Output the (x, y) coordinate of the center of the cell containing the given text.  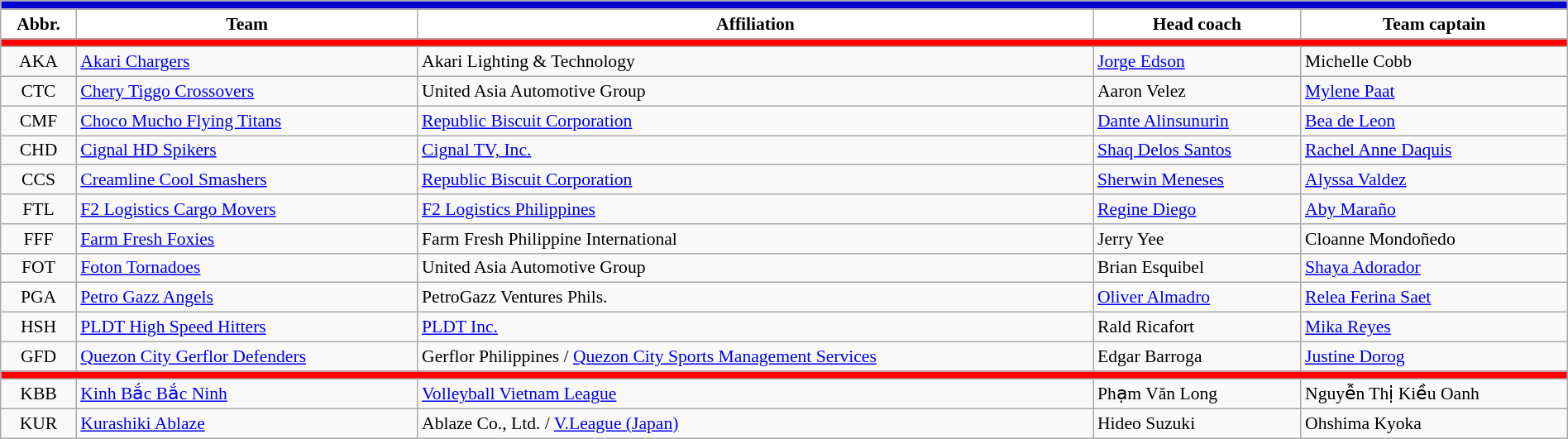
Aby Maraño (1434, 209)
Phạm Văn Long (1198, 394)
Alyssa Valdez (1434, 180)
F2 Logistics Cargo Movers (246, 209)
CTC (39, 92)
HSH (39, 327)
Jorge Edson (1198, 62)
Kinh Bắc Bắc Ninh (246, 394)
PLDT Inc. (756, 327)
Hideo Suzuki (1198, 424)
Team captain (1434, 24)
Gerflor Philippines / Quezon City Sports Management Services (756, 356)
Ablaze Co., Ltd. / V.League (Japan) (756, 424)
Affiliation (756, 24)
Farm Fresh Foxies (246, 239)
Cignal HD Spikers (246, 150)
Regine Diego (1198, 209)
Dante Alinsunurin (1198, 121)
Shaya Adorador (1434, 268)
CMF (39, 121)
Jerry Yee (1198, 239)
AKA (39, 62)
Akari Chargers (246, 62)
Mylene Paat (1434, 92)
Cloanne Mondoñedo (1434, 239)
PLDT High Speed Hitters (246, 327)
Team (246, 24)
Head coach (1198, 24)
Creamline Cool Smashers (246, 180)
Nguyễn Thị Kiều Oanh (1434, 394)
Foton Tornadoes (246, 268)
Cignal TV, Inc. (756, 150)
Sherwin Meneses (1198, 180)
Brian Esquibel (1198, 268)
Farm Fresh Philippine International (756, 239)
GFD (39, 356)
CHD (39, 150)
Akari Lighting & Technology (756, 62)
Michelle Cobb (1434, 62)
Volleyball Vietnam League (756, 394)
Abbr. (39, 24)
F2 Logistics Philippines (756, 209)
KBB (39, 394)
Choco Mucho Flying Titans (246, 121)
Petro Gazz Angels (246, 298)
FFF (39, 239)
CCS (39, 180)
Rachel Anne Daquis (1434, 150)
PetroGazz Ventures Phils. (756, 298)
KUR (39, 424)
Quezon City Gerflor Defenders (246, 356)
PGA (39, 298)
Chery Tiggo Crossovers (246, 92)
Justine Dorog (1434, 356)
Shaq Delos Santos (1198, 150)
Mika Reyes (1434, 327)
Relea Ferina Saet (1434, 298)
Rald Ricafort (1198, 327)
Ohshima Kyoka (1434, 424)
Edgar Barroga (1198, 356)
Aaron Velez (1198, 92)
Oliver Almadro (1198, 298)
Bea de Leon (1434, 121)
Kurashiki Ablaze (246, 424)
FTL (39, 209)
FOT (39, 268)
